Locate the cell with the specified text and output its [x, y] center coordinate. 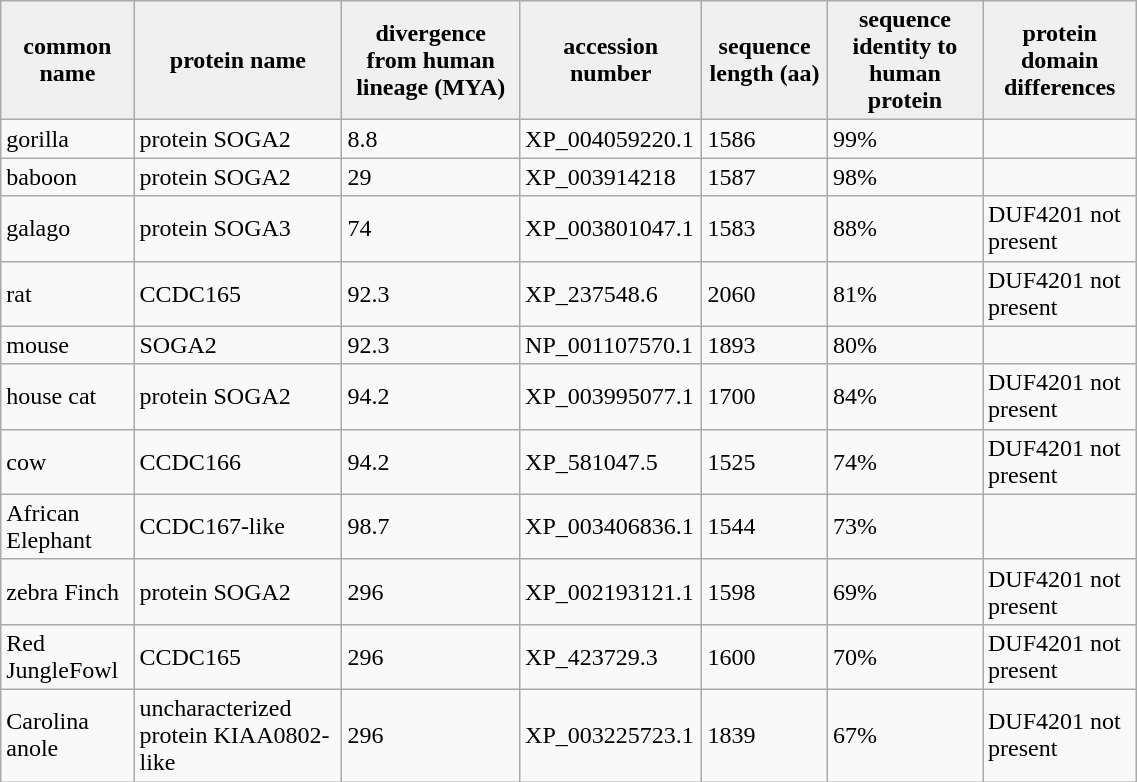
African Elephant [68, 526]
29 [431, 177]
uncharacterized protein KIAA0802-like [238, 735]
67% [904, 735]
XP_003225723.1 [611, 735]
SOGA2 [238, 345]
CCDC167-like [238, 526]
74 [431, 228]
XP_003914218 [611, 177]
1583 [765, 228]
1544 [765, 526]
CCDC166 [238, 462]
Carolina anole [68, 735]
rat [68, 294]
XP_423729.3 [611, 656]
divergence from human lineage (MYA) [431, 60]
8.8 [431, 139]
XP_003406836.1 [611, 526]
sequence length (aa) [765, 60]
84% [904, 396]
protein SOGA3 [238, 228]
2060 [765, 294]
zebra Finch [68, 592]
1586 [765, 139]
common name [68, 60]
gorilla [68, 139]
house cat [68, 396]
accession number [611, 60]
1893 [765, 345]
1839 [765, 735]
XP_004059220.1 [611, 139]
baboon [68, 177]
1587 [765, 177]
1598 [765, 592]
XP_237548.6 [611, 294]
1700 [765, 396]
protein name [238, 60]
mouse [68, 345]
XP_581047.5 [611, 462]
NP_001107570.1 [611, 345]
98% [904, 177]
cow [68, 462]
98.7 [431, 526]
XP_002193121.1 [611, 592]
81% [904, 294]
Red JungleFowl [68, 656]
74% [904, 462]
70% [904, 656]
protein domain differences [1059, 60]
1525 [765, 462]
1600 [765, 656]
80% [904, 345]
galago [68, 228]
69% [904, 592]
73% [904, 526]
99% [904, 139]
XP_003995077.1 [611, 396]
sequence identity to human protein [904, 60]
XP_003801047.1 [611, 228]
88% [904, 228]
